Pinpoint the cell where the given text exists, returning its [x, y] midpoint coordinate. 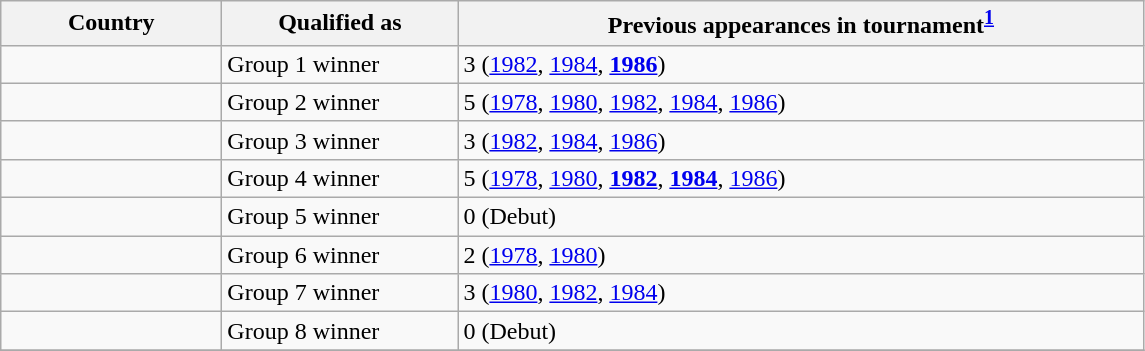
Group 3 winner [340, 140]
Country [112, 24]
2 (1978, 1980) [801, 255]
3 (1980, 1982, 1984) [801, 293]
Group 2 winner [340, 102]
Group 7 winner [340, 293]
Group 1 winner [340, 64]
Group 6 winner [340, 255]
Group 5 winner [340, 217]
Group 8 winner [340, 331]
Qualified as [340, 24]
Previous appearances in tournament1 [801, 24]
Group 4 winner [340, 178]
